From the cell containing the given text, extract its center point as [X, Y] coordinate. 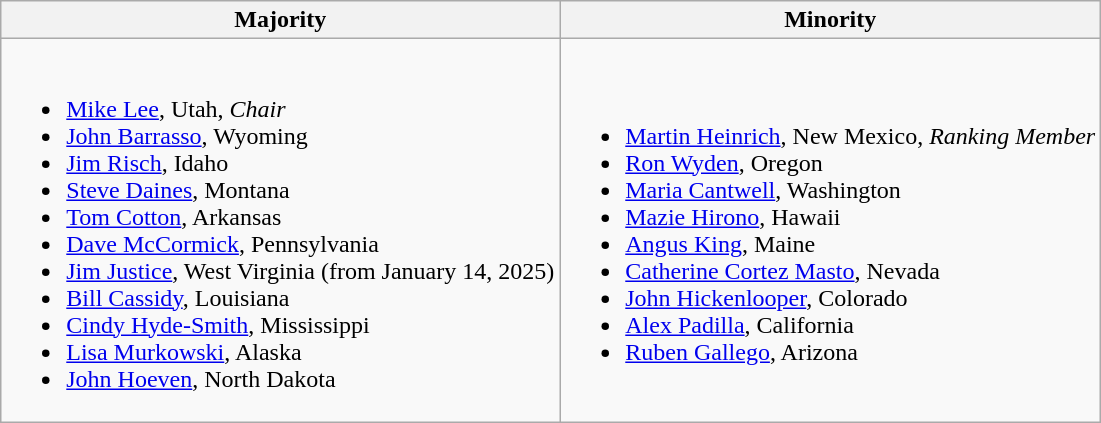
Majority [280, 20]
Minority [830, 20]
